Return [X, Y] of the center of cell containing provided text 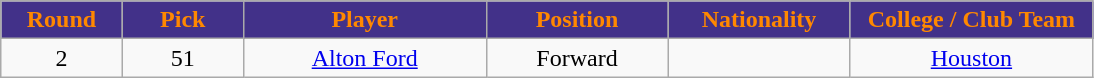
Forward [577, 58]
Round [62, 20]
College / Club Team [972, 20]
Alton Ford [364, 58]
Nationality [759, 20]
Pick [182, 20]
2 [62, 58]
Player [364, 20]
51 [182, 58]
Houston [972, 58]
Position [577, 20]
